Return the (X, Y) coordinate for the center point of the cell that contains the specified text.  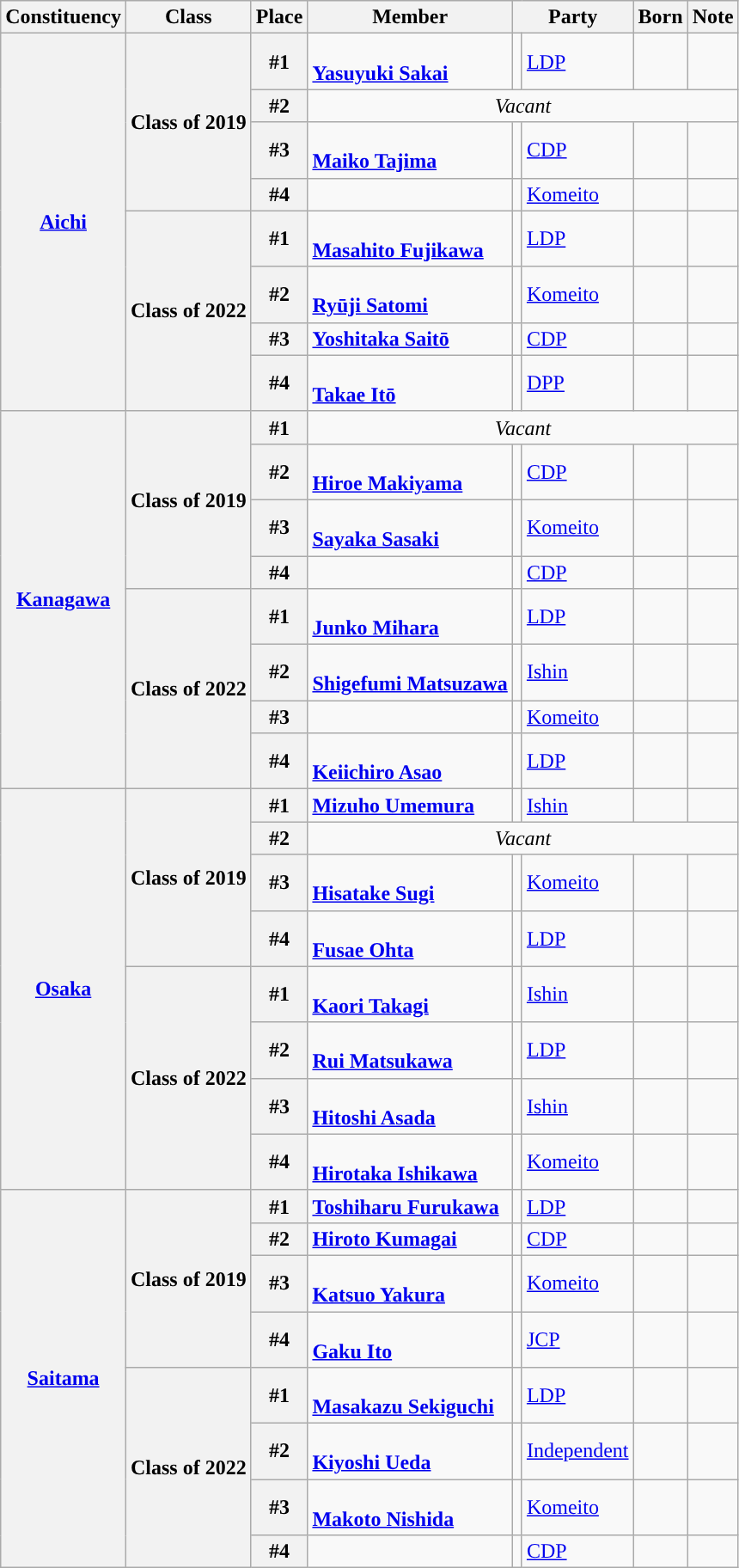
Place (279, 17)
Shigefumi Matsuzawa (410, 672)
Maiko Tajima (410, 150)
Kaori Takagi (410, 994)
Party (572, 17)
Keiichiro Asao (410, 762)
Osaka (64, 989)
Aichi (64, 223)
Ryūji Satomi (410, 294)
Hiroto Kumagai (410, 1239)
Kanagawa (64, 600)
Class (188, 17)
Hiroe Makiyama (410, 471)
Sayaka Sasaki (410, 528)
Note (713, 17)
Katsuo Yakura (410, 1283)
Member (410, 17)
Independent (577, 1451)
Takae Itō (410, 383)
Yoshitaka Saitō (410, 339)
Hirotaka Ishikawa (410, 1162)
Junko Mihara (410, 617)
Fusae Ohta (410, 939)
Saitama (64, 1379)
Toshiharu Furukawa (410, 1206)
Mizuho Umemura (410, 805)
JCP (577, 1339)
Masahito Fujikawa (410, 239)
Hitoshi Asada (410, 1106)
Constituency (64, 17)
Rui Matsukawa (410, 1050)
Yasuyuki Sakai (410, 62)
Hisatake Sugi (410, 882)
Gaku Ito (410, 1339)
DPP (577, 383)
Masakazu Sekiguchi (410, 1396)
Born (660, 17)
Kiyoshi Ueda (410, 1451)
Makoto Nishida (410, 1508)
